Detect which cell encompasses the target text, then output its [x, y] center coordinate. 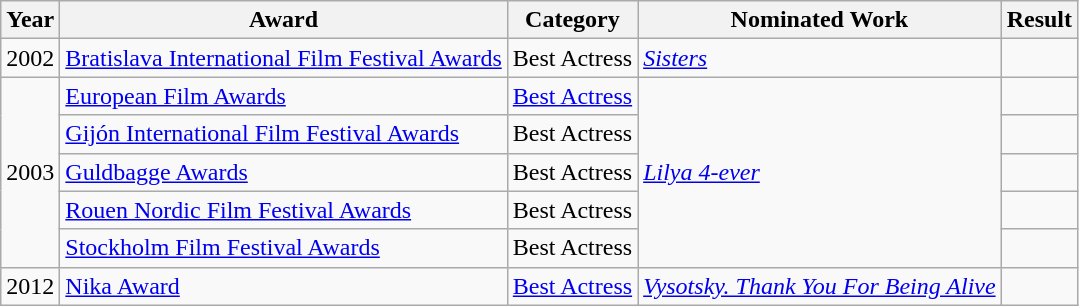
Year [30, 20]
European Film Awards [284, 96]
Lilya 4-ever [820, 172]
Bratislava International Film Festival Awards [284, 58]
Nika Award [284, 286]
2002 [30, 58]
Sisters [820, 58]
2003 [30, 172]
2012 [30, 286]
Gijón International Film Festival Awards [284, 134]
Category [572, 20]
Vysotsky. Thank You For Being Alive [820, 286]
Award [284, 20]
Stockholm Film Festival Awards [284, 248]
Result [1039, 20]
Nominated Work [820, 20]
Guldbagge Awards [284, 172]
Rouen Nordic Film Festival Awards [284, 210]
